Return (X, Y) of the center of cell containing provided text 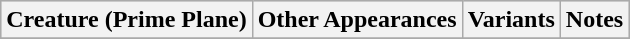
Variants (511, 20)
Notes (594, 20)
Other Appearances (357, 20)
Creature (Prime Plane) (126, 20)
